Return [X, Y] of the center of cell containing provided text 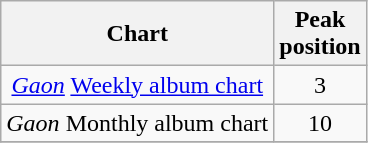
Chart [138, 34]
Peak position [320, 34]
Gaon Weekly album chart [138, 85]
3 [320, 85]
10 [320, 123]
Gaon Monthly album chart [138, 123]
